Return the (x, y) coordinate for the center point of the cell that contains the specified text.  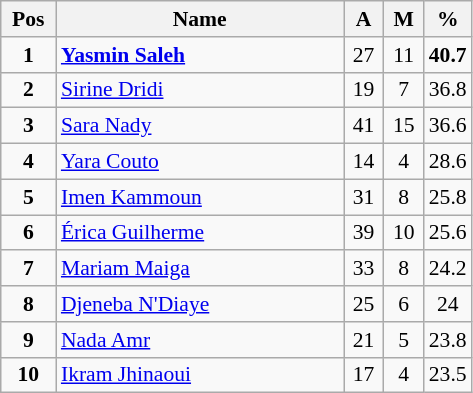
Djeneba N'Diaye (200, 304)
40.7 (448, 55)
Yasmin Saleh (200, 55)
21 (364, 340)
9 (28, 340)
2 (28, 90)
39 (364, 233)
36.8 (448, 90)
% (448, 19)
19 (364, 90)
1 (28, 55)
25.8 (448, 197)
41 (364, 126)
A (364, 19)
Imen Kammoun (200, 197)
Yara Couto (200, 162)
24.2 (448, 269)
3 (28, 126)
23.8 (448, 340)
Ikram Jhinaoui (200, 375)
Mariam Maiga (200, 269)
23.5 (448, 375)
24 (448, 304)
Name (200, 19)
M (404, 19)
15 (404, 126)
Sara Nady (200, 126)
Pos (28, 19)
14 (364, 162)
33 (364, 269)
11 (404, 55)
28.6 (448, 162)
25.6 (448, 233)
Nada Amr (200, 340)
36.6 (448, 126)
Érica Guilherme (200, 233)
Sirine Dridi (200, 90)
27 (364, 55)
17 (364, 375)
25 (364, 304)
31 (364, 197)
